Scan for the cell matching the given text and deliver its (x, y) coordinate at center. 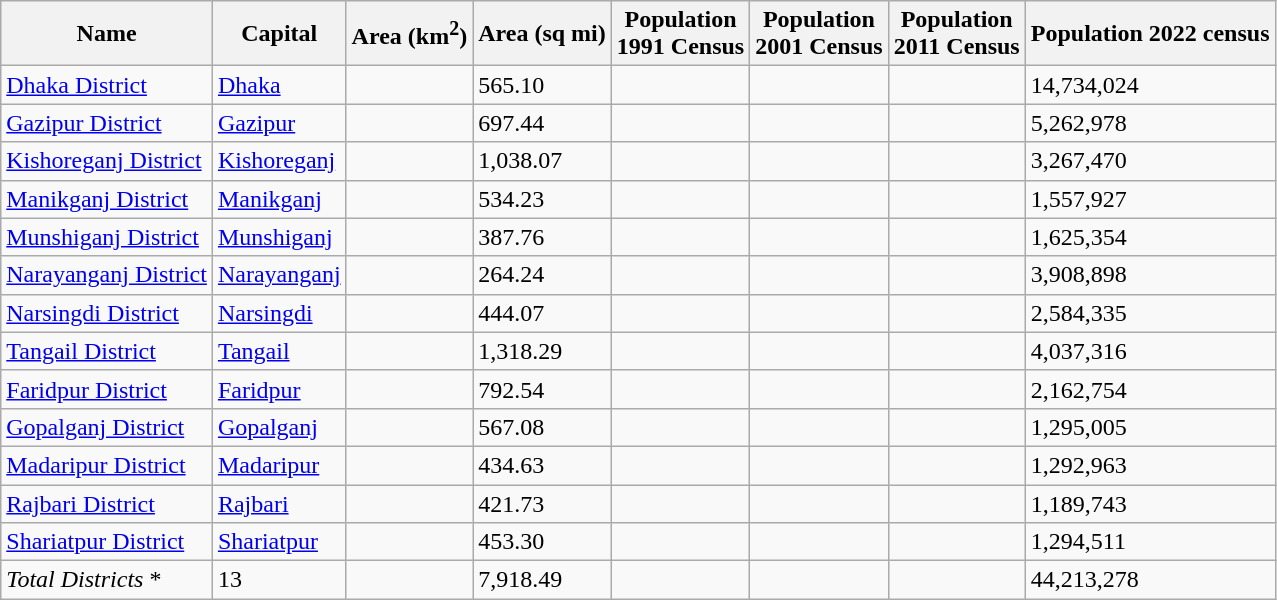
Narayanganj District (107, 275)
Tangail District (107, 351)
444.07 (542, 313)
421.73 (542, 503)
Area (sq mi) (542, 34)
1,625,354 (1150, 237)
1,294,511 (1150, 542)
1,318.29 (542, 351)
Capital (279, 34)
Faridpur District (107, 389)
Kishoreganj (279, 161)
1,189,743 (1150, 503)
264.24 (542, 275)
Madaripur (279, 465)
7,918.49 (542, 580)
Population 1991 Census (680, 34)
1,038.07 (542, 161)
Faridpur (279, 389)
3,908,898 (1150, 275)
565.10 (542, 85)
434.63 (542, 465)
Kishoreganj District (107, 161)
Population 2001 Census (819, 34)
13 (279, 580)
Area (km2) (410, 34)
Rajbari District (107, 503)
Total Districts * (107, 580)
5,262,978 (1150, 123)
Dhaka District (107, 85)
567.08 (542, 427)
14,734,024 (1150, 85)
387.76 (542, 237)
534.23 (542, 199)
Gopalganj District (107, 427)
3,267,470 (1150, 161)
4,037,316 (1150, 351)
Population 2011 Census (956, 34)
2,162,754 (1150, 389)
Tangail (279, 351)
Gopalganj (279, 427)
Manikganj District (107, 199)
1,557,927 (1150, 199)
697.44 (542, 123)
Shariatpur (279, 542)
792.54 (542, 389)
Munshiganj (279, 237)
Name (107, 34)
Rajbari (279, 503)
44,213,278 (1150, 580)
Narayanganj (279, 275)
Shariatpur District (107, 542)
Gazipur District (107, 123)
Madaripur District (107, 465)
2,584,335 (1150, 313)
Population 2022 census (1150, 34)
Munshiganj District (107, 237)
Dhaka (279, 85)
453.30 (542, 542)
Narsingdi (279, 313)
Narsingdi District (107, 313)
Manikganj (279, 199)
1,295,005 (1150, 427)
Gazipur (279, 123)
1,292,963 (1150, 465)
